Pinpoint the cell where the given text exists, returning its (X, Y) midpoint coordinate. 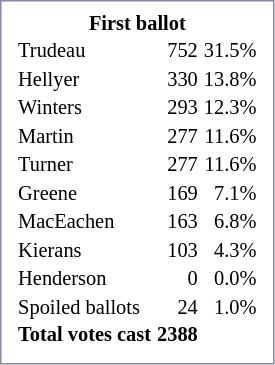
752 (178, 52)
4.3% (230, 250)
6.8% (230, 222)
Martin (85, 136)
1.0% (230, 308)
0 (178, 278)
Total votes cast (85, 336)
169 (178, 194)
Hellyer (85, 80)
12.3% (230, 108)
Trudeau (85, 52)
Greene (85, 194)
Henderson (85, 278)
330 (178, 80)
Turner (85, 166)
7.1% (230, 194)
2388 (178, 336)
Kierans (85, 250)
MacEachen (85, 222)
13.8% (230, 80)
31.5% (230, 52)
24 (178, 308)
Winters (85, 108)
0.0% (230, 278)
Spoiled ballots (85, 308)
293 (178, 108)
103 (178, 250)
163 (178, 222)
